Pinpoint the cell where the given text exists, returning its [X, Y] midpoint coordinate. 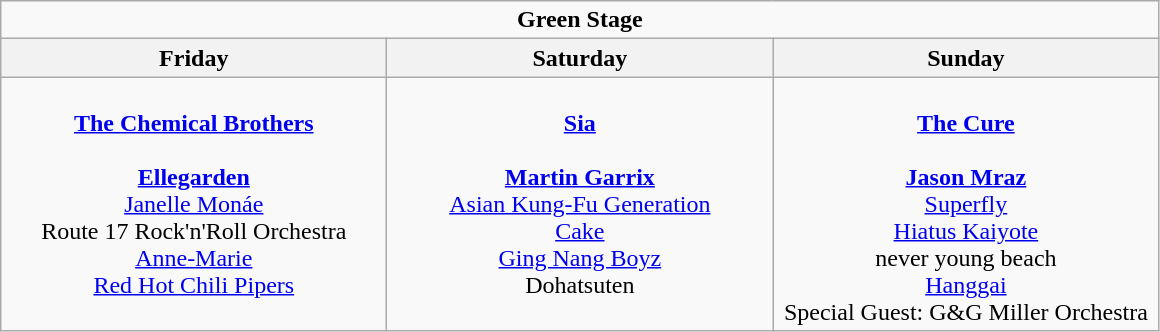
The Chemical Brothers Ellegarden Janelle Monáe Route 17 Rock'n'Roll Orchestra Anne-Marie Red Hot Chili Pipers [194, 204]
Green Stage [580, 20]
Friday [194, 58]
Sia Martin Garrix Asian Kung-Fu Generation Cake Ging Nang Boyz Dohatsuten [580, 204]
Sunday [966, 58]
The Cure Jason Mraz Superfly Hiatus Kaiyote never young beach Hanggai Special Guest: G&G Miller Orchestra [966, 204]
Saturday [580, 58]
